Return the [x, y] coordinate for the center point of the cell that contains the specified text.  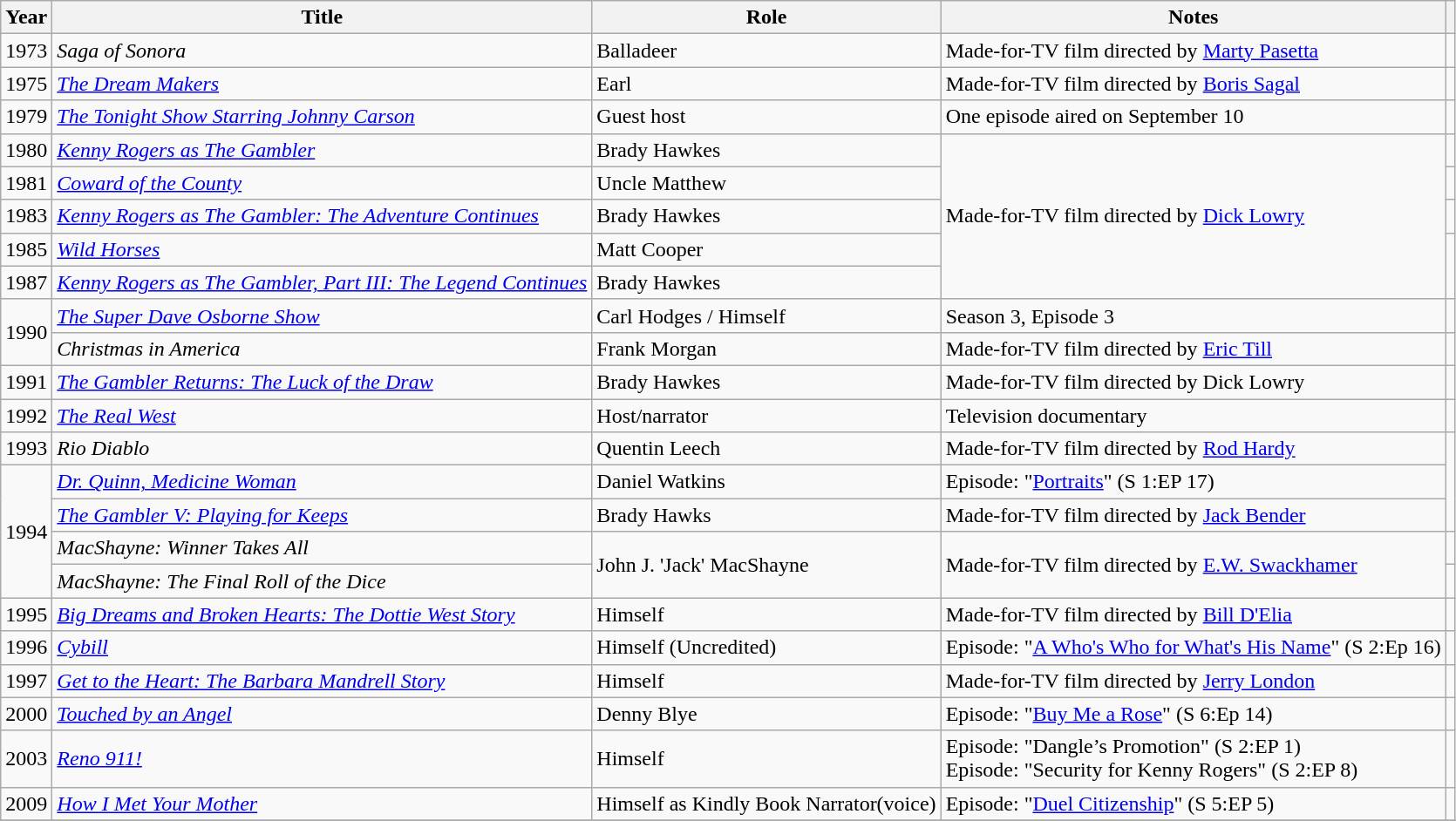
Kenny Rogers as The Gambler [323, 150]
Carl Hodges / Himself [766, 316]
1996 [26, 648]
The Real West [323, 416]
1993 [26, 449]
One episode aired on September 10 [1193, 117]
Made-for-TV film directed by Jerry London [1193, 681]
Notes [1193, 17]
1994 [26, 532]
The Gambler V: Playing for Keeps [323, 515]
1997 [26, 681]
Coward of the County [323, 183]
Saga of Sonora [323, 51]
Guest host [766, 117]
The Super Dave Osborne Show [323, 316]
MacShayne: Winner Takes All [323, 548]
Episode: "A Who's Who for What's His Name" (S 2:Ep 16) [1193, 648]
1980 [26, 150]
Matt Cooper [766, 249]
Cybill [323, 648]
Daniel Watkins [766, 482]
Christmas in America [323, 349]
Made-for-TV film directed by Jack Bender [1193, 515]
Made-for-TV film directed by Boris Sagal [1193, 84]
Made-for-TV film directed by Eric Till [1193, 349]
1995 [26, 614]
Rio Diablo [323, 449]
1985 [26, 249]
1987 [26, 282]
Reno 911! [323, 758]
The Dream Makers [323, 84]
MacShayne: The Final Roll of the Dice [323, 581]
Touched by an Angel [323, 714]
1990 [26, 332]
Big Dreams and Broken Hearts: The Dottie West Story [323, 614]
John J. 'Jack' MacShayne [766, 565]
Title [323, 17]
Denny Blye [766, 714]
Year [26, 17]
Quentin Leech [766, 449]
Kenny Rogers as The Gambler: The Adventure Continues [323, 216]
Season 3, Episode 3 [1193, 316]
Himself as Kindly Book Narrator(voice) [766, 804]
1975 [26, 84]
Balladeer [766, 51]
Get to the Heart: The Barbara Mandrell Story [323, 681]
The Gambler Returns: The Luck of the Draw [323, 382]
Frank Morgan [766, 349]
Episode: "Buy Me a Rose" (S 6:Ep 14) [1193, 714]
Made-for-TV film directed by Bill D'Elia [1193, 614]
1981 [26, 183]
Brady Hawks [766, 515]
Himself (Uncredited) [766, 648]
Earl [766, 84]
Made-for-TV film directed by E.W. Swackhamer [1193, 565]
2009 [26, 804]
Wild Horses [323, 249]
Host/narrator [766, 416]
Uncle Matthew [766, 183]
Episode: "Portraits" (S 1:EP 17) [1193, 482]
1983 [26, 216]
Episode: "Duel Citizenship" (S 5:EP 5) [1193, 804]
Episode: "Dangle’s Promotion" (S 2:EP 1)Episode: "Security for Kenny Rogers" (S 2:EP 8) [1193, 758]
Made-for-TV film directed by Marty Pasetta [1193, 51]
Dr. Quinn, Medicine Woman [323, 482]
1992 [26, 416]
Made-for-TV film directed by Rod Hardy [1193, 449]
The Tonight Show Starring Johnny Carson [323, 117]
1979 [26, 117]
How I Met Your Mother [323, 804]
Role [766, 17]
1973 [26, 51]
2000 [26, 714]
1991 [26, 382]
Kenny Rogers as The Gambler, Part III: The Legend Continues [323, 282]
Television documentary [1193, 416]
2003 [26, 758]
